From the cell containing the given text, extract its center point as [X, Y] coordinate. 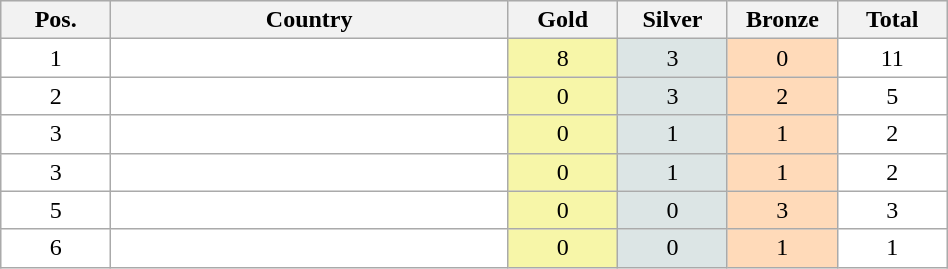
Total [892, 20]
6 [56, 248]
Silver [673, 20]
Bronze [782, 20]
Gold [563, 20]
8 [563, 58]
11 [892, 58]
Country [310, 20]
Pos. [56, 20]
